From the cell containing the given text, extract its center point as [x, y] coordinate. 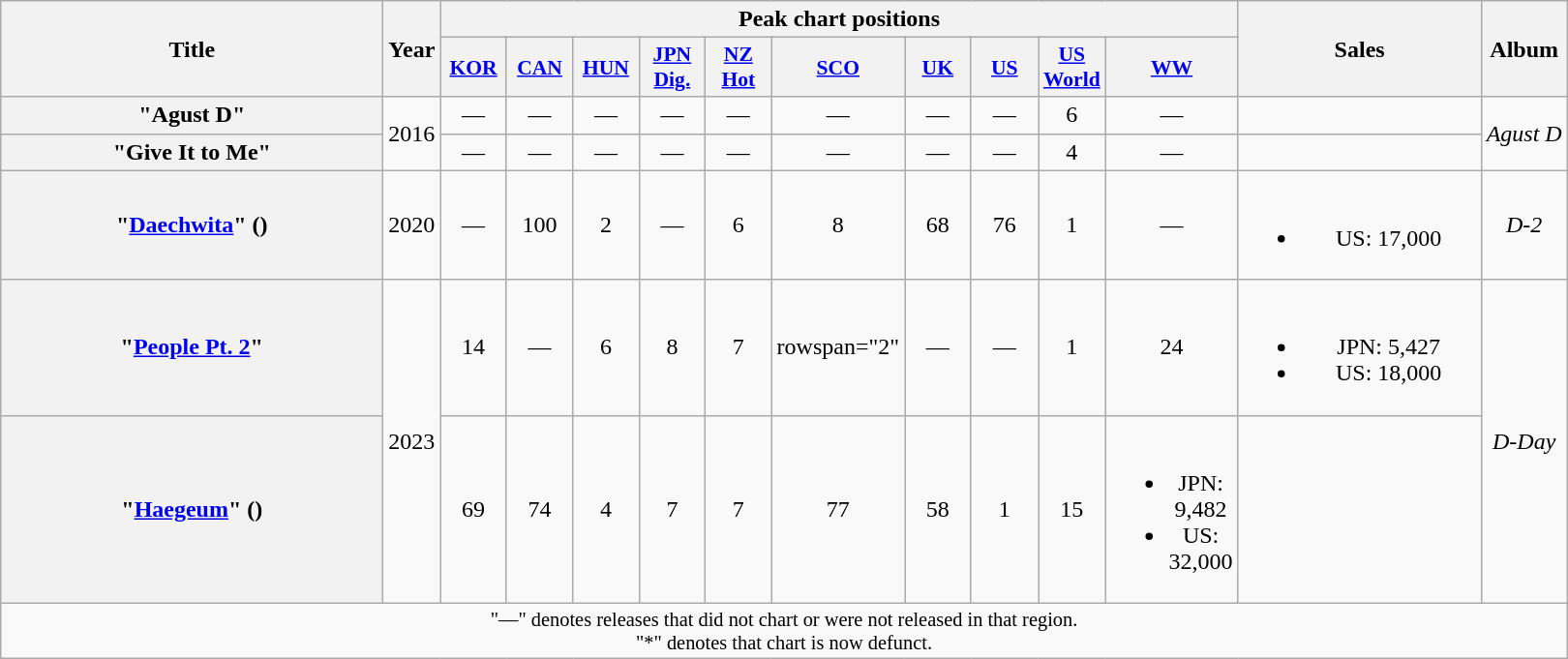
2016 [412, 134]
Year [412, 48]
rowspan="2" [838, 347]
15 [1072, 509]
JPN: 5,427US: 18,000 [1359, 347]
2023 [412, 441]
Title [192, 48]
24 [1171, 347]
US: 17,000 [1359, 225]
NZHot [739, 68]
JPNDig. [672, 68]
77 [838, 509]
KOR [473, 68]
100 [539, 225]
"Agust D" [192, 115]
"Give It to Me" [192, 152]
D-2 [1523, 225]
USWorld [1072, 68]
SCO [838, 68]
Sales [1359, 48]
69 [473, 509]
"People Pt. 2" [192, 347]
"—" denotes releases that did not chart or were not released in that region."*" denotes that chart is now defunct. [784, 631]
WW [1171, 68]
US [1005, 68]
HUN [606, 68]
2 [606, 225]
68 [938, 225]
14 [473, 347]
Agust D [1523, 134]
CAN [539, 68]
D-Day [1523, 441]
"Haegeum" () [192, 509]
"Daechwita" () [192, 225]
74 [539, 509]
JPN: 9,482US: 32,000 [1171, 509]
Peak chart positions [839, 19]
UK [938, 68]
58 [938, 509]
Album [1523, 48]
76 [1005, 225]
2020 [412, 225]
